Identify which cell holds the provided text, then report its (X, Y) central coordinate. 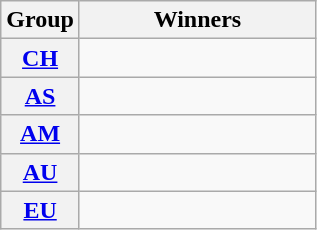
Group (40, 20)
Winners (197, 20)
AM (40, 134)
CH (40, 58)
AU (40, 172)
AS (40, 96)
EU (40, 210)
